Return [X, Y] of the center of cell containing provided text 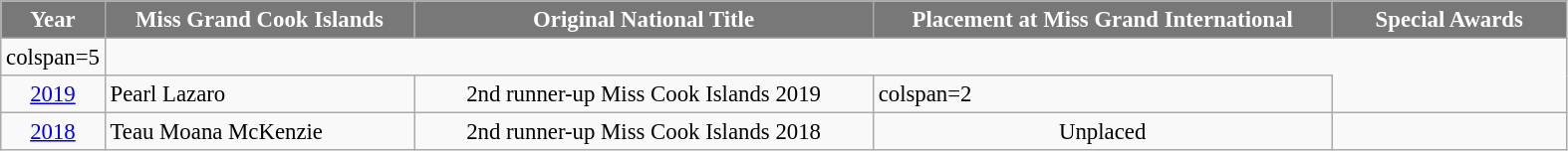
2nd runner-up Miss Cook Islands 2018 [644, 132]
Miss Grand Cook Islands [259, 20]
Unplaced [1102, 132]
2019 [53, 94]
Year [53, 20]
Placement at Miss Grand International [1102, 20]
colspan=2 [1102, 94]
Teau Moana McKenzie [259, 132]
Special Awards [1449, 20]
Original National Title [644, 20]
colspan=5 [53, 58]
Pearl Lazaro [259, 94]
2018 [53, 132]
2nd runner-up Miss Cook Islands 2019 [644, 94]
